Detect which cell encompasses the target text, then output its (x, y) center coordinate. 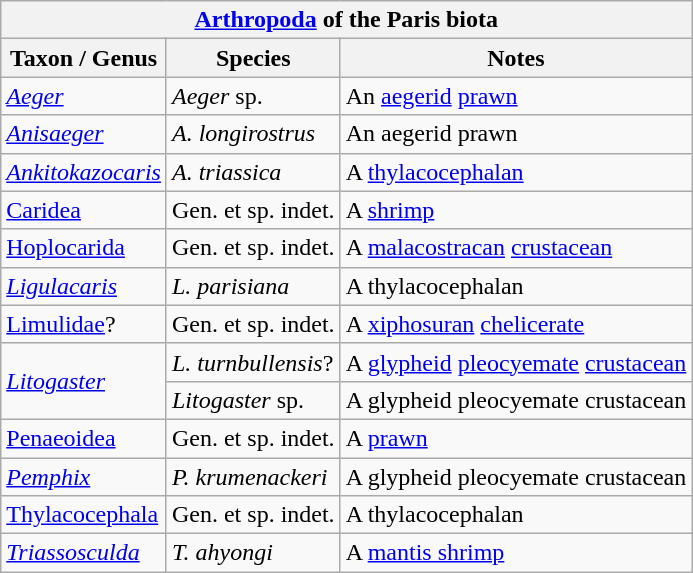
A xiphosuran chelicerate (516, 324)
Caridea (84, 210)
L. turnbullensis? (253, 362)
Taxon / Genus (84, 58)
Species (253, 58)
Arthropoda of the Paris biota (346, 20)
Penaeoidea (84, 438)
Hoplocarida (84, 248)
Limulidae? (84, 324)
A malacostracan crustacean (516, 248)
Ligulacaris (84, 286)
Thylacocephala (84, 515)
Litogaster (84, 381)
A. longirostrus (253, 134)
A prawn (516, 438)
Aeger sp. (253, 96)
P. krumenackeri (253, 477)
Litogaster sp. (253, 400)
A shrimp (516, 210)
Triassosculda (84, 553)
T. ahyongi (253, 553)
Notes (516, 58)
A mantis shrimp (516, 553)
A. triassica (253, 172)
L. parisiana (253, 286)
Anisaeger (84, 134)
Aeger (84, 96)
Ankitokazocaris (84, 172)
Pemphix (84, 477)
